Detect which cell encompasses the target text, then output its [X, Y] center coordinate. 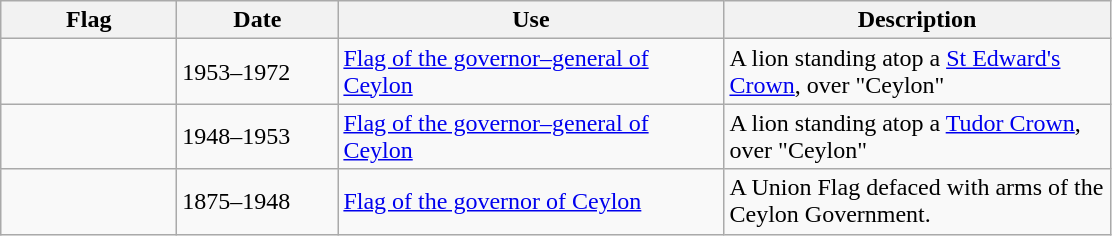
1875–1948 [258, 202]
A Union Flag defaced with arms of the Ceylon Government. [917, 202]
A lion standing atop a Tudor Crown, over "Ceylon" [917, 136]
1953–1972 [258, 72]
Flag [89, 20]
Description [917, 20]
A lion standing atop a St Edward's Crown, over "Ceylon" [917, 72]
Use [531, 20]
Flag of the governor of Ceylon [531, 202]
Date [258, 20]
1948–1953 [258, 136]
